Return the (x, y) coordinate for the center point of the cell that contains the specified text.  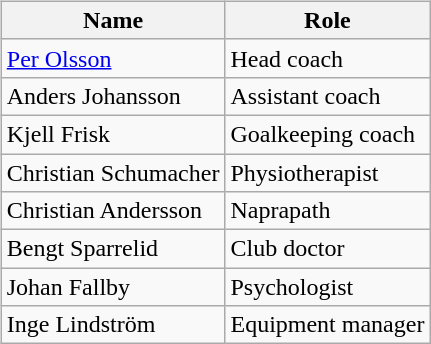
Kjell Frisk (113, 134)
Name (113, 20)
Christian Schumacher (113, 173)
Goalkeeping coach (328, 134)
Club doctor (328, 249)
Equipment manager (328, 325)
Head coach (328, 58)
Inge Lindström (113, 325)
Per Olsson (113, 58)
Bengt Sparrelid (113, 249)
Physiotherapist (328, 173)
Anders Johansson (113, 96)
Role (328, 20)
Christian Andersson (113, 211)
Psychologist (328, 287)
Naprapath (328, 211)
Assistant coach (328, 96)
Johan Fallby (113, 287)
